Provide the [x, y] coordinate of the cell's center where the given text is located.  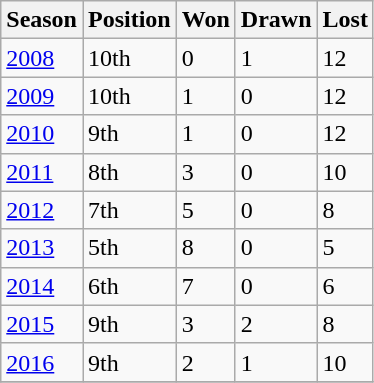
2008 [42, 58]
8th [129, 172]
Drawn [276, 20]
Won [206, 20]
2014 [42, 286]
Position [129, 20]
6th [129, 286]
2013 [42, 248]
2009 [42, 96]
5th [129, 248]
2012 [42, 210]
2016 [42, 362]
7th [129, 210]
7 [206, 286]
6 [345, 286]
2011 [42, 172]
2010 [42, 134]
Season [42, 20]
2015 [42, 324]
Lost [345, 20]
